Locate the cell with the specified text and output its [X, Y] center coordinate. 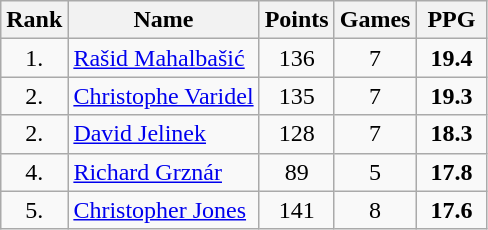
5 [375, 172]
Rašid Mahalbašić [164, 58]
141 [296, 210]
18.3 [452, 134]
8 [375, 210]
Name [164, 20]
5. [34, 210]
Christophe Varidel [164, 96]
Rank [34, 20]
19.3 [452, 96]
19.4 [452, 58]
128 [296, 134]
David Jelinek [164, 134]
4. [34, 172]
Richard Grznár [164, 172]
17.8 [452, 172]
PPG [452, 20]
Christopher Jones [164, 210]
1. [34, 58]
Games [375, 20]
136 [296, 58]
89 [296, 172]
135 [296, 96]
17.6 [452, 210]
Points [296, 20]
